Find where the given text appears and provide that cell's center as (x, y) coordinate. 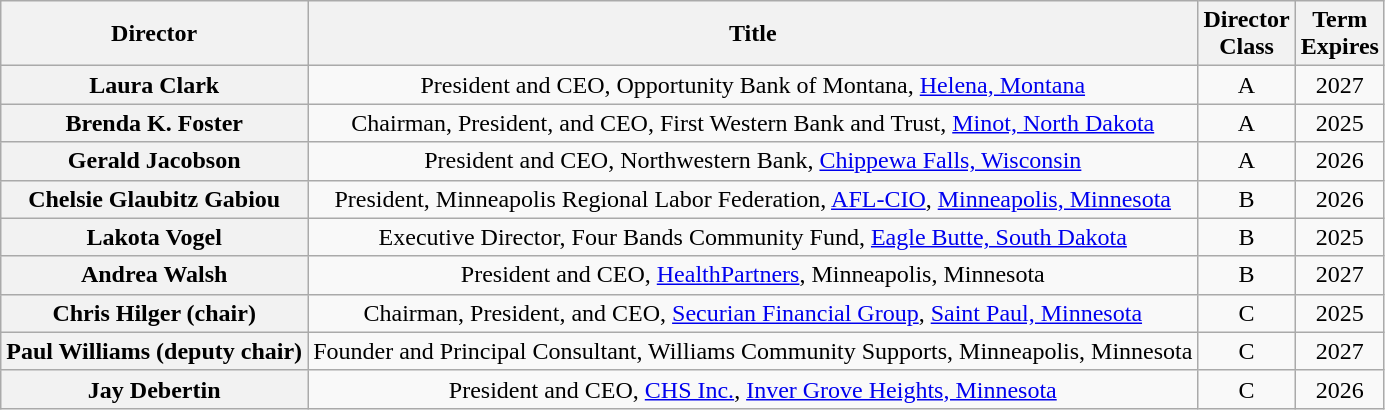
Chairman, President, and CEO, First Western Bank and Trust, Minot, North Dakota (753, 123)
President and CEO, CHS Inc., Inver Grove Heights, Minnesota (753, 389)
Chairman, President, and CEO, Securian Financial Group, Saint Paul, Minnesota (753, 313)
President and CEO, Northwestern Bank, Chippewa Falls, Wisconsin (753, 161)
Laura Clark (154, 85)
TermExpires (1340, 34)
Title (753, 34)
President and CEO, Opportunity Bank of Montana, Helena, Montana (753, 85)
Executive Director, Four Bands Community Fund, Eagle Butte, South Dakota (753, 237)
Lakota Vogel (154, 237)
Brenda K. Foster (154, 123)
Andrea Walsh (154, 275)
Gerald Jacobson (154, 161)
Director (154, 34)
Founder and Principal Consultant, Williams Community Supports, Minneapolis, Minnesota (753, 351)
DirectorClass (1246, 34)
President and CEO, HealthPartners, Minneapolis, Minnesota (753, 275)
President, Minneapolis Regional Labor Federation, AFL-CIO, Minneapolis, Minnesota (753, 199)
Chris Hilger (chair) (154, 313)
Chelsie Glaubitz Gabiou (154, 199)
Jay Debertin (154, 389)
Paul Williams (deputy chair) (154, 351)
